Provide the (x, y) coordinate of the cell's center where the given text is located.  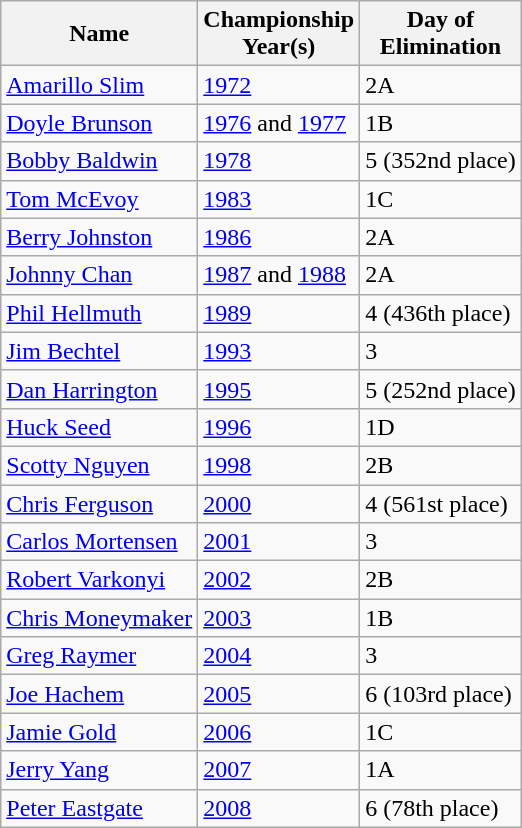
Johnny Chan (100, 275)
2000 (279, 503)
4 (561st place) (441, 503)
2002 (279, 580)
ChampionshipYear(s) (279, 34)
6 (78th place) (441, 808)
Robert Varkonyi (100, 580)
Chris Moneymaker (100, 618)
Tom McEvoy (100, 199)
Day ofElimination (441, 34)
1993 (279, 351)
Huck Seed (100, 427)
1995 (279, 389)
4 (436th place) (441, 313)
Amarillo Slim (100, 85)
Peter Eastgate (100, 808)
1A (441, 770)
6 (103rd place) (441, 694)
Joe Hachem (100, 694)
2007 (279, 770)
1983 (279, 199)
5 (352nd place) (441, 161)
Carlos Mortensen (100, 542)
Bobby Baldwin (100, 161)
1996 (279, 427)
1987 and 1988 (279, 275)
1978 (279, 161)
Scotty Nguyen (100, 465)
Phil Hellmuth (100, 313)
2008 (279, 808)
1989 (279, 313)
Doyle Brunson (100, 123)
Chris Ferguson (100, 503)
2004 (279, 656)
1986 (279, 237)
Name (100, 34)
Dan Harrington (100, 389)
Jim Bechtel (100, 351)
1976 and 1977 (279, 123)
Jamie Gold (100, 732)
2006 (279, 732)
Jerry Yang (100, 770)
2003 (279, 618)
1998 (279, 465)
2005 (279, 694)
2001 (279, 542)
1D (441, 427)
Berry Johnston (100, 237)
1972 (279, 85)
5 (252nd place) (441, 389)
Greg Raymer (100, 656)
